Locate the cell with the specified text and output its (x, y) center coordinate. 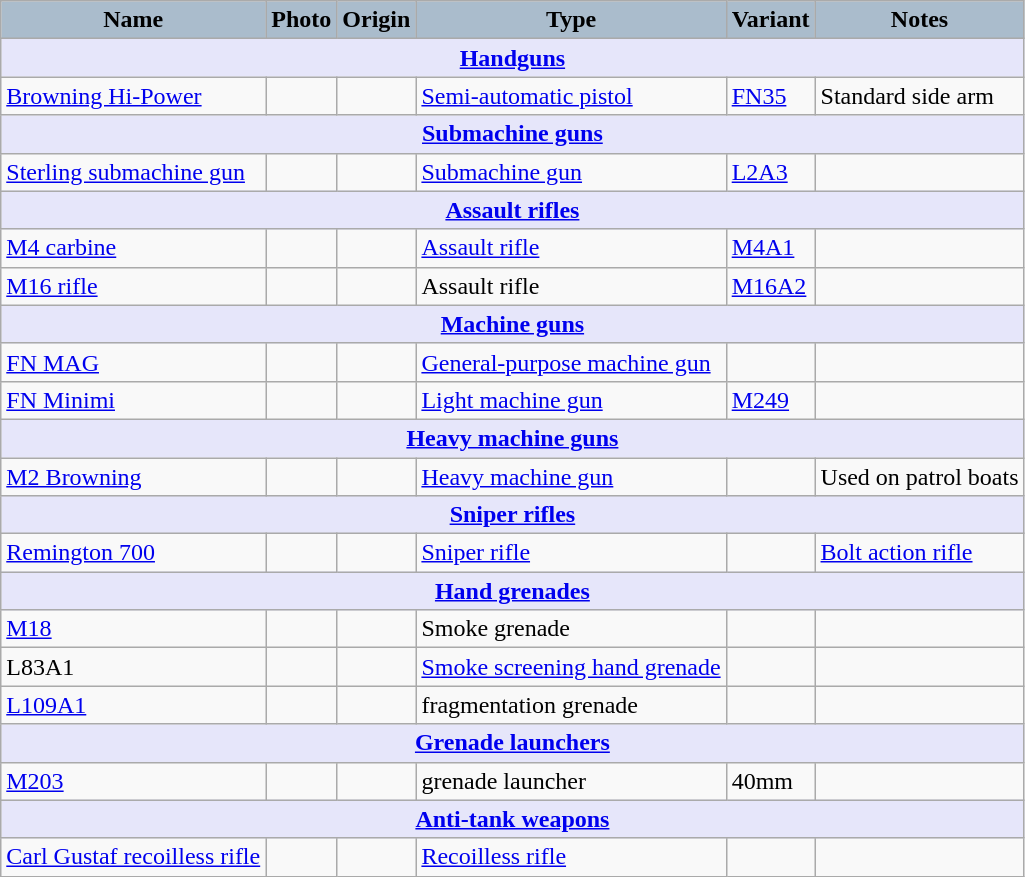
Heavy machine gun (571, 477)
40mm (770, 781)
Standard side arm (920, 96)
M18 (134, 629)
Bolt action rifle (920, 553)
Hand grenades (512, 591)
Submachine gun (571, 172)
Remington 700 (134, 553)
M16A2 (770, 286)
Notes (920, 20)
Light machine gun (571, 400)
M2 Browning (134, 477)
Semi-automatic pistol (571, 96)
FN Minimi (134, 400)
M4 carbine (134, 248)
FN35 (770, 96)
fragmentation grenade (571, 705)
Sniper rifles (512, 515)
Carl Gustaf recoilless rifle (134, 857)
M203 (134, 781)
Anti-tank weapons (512, 819)
Browning Hi-Power (134, 96)
Origin (376, 20)
L109A1 (134, 705)
M16 rifle (134, 286)
Type (571, 20)
Recoilless rifle (571, 857)
L83A1 (134, 667)
General-purpose machine gun (571, 362)
Sterling submachine gun (134, 172)
Name (134, 20)
Photo (302, 20)
Handguns (512, 58)
Grenade launchers (512, 743)
Used on patrol boats (920, 477)
Assault rifles (512, 210)
Sniper rifle (571, 553)
FN MAG (134, 362)
grenade launcher (571, 781)
Submachine guns (512, 134)
Smoke screening hand grenade (571, 667)
Machine guns (512, 324)
Heavy machine guns (512, 438)
Smoke grenade (571, 629)
M4A1 (770, 248)
M249 (770, 400)
Variant (770, 20)
L2A3 (770, 172)
